Extract the [X, Y] coordinate from the center of the cell holding the provided text.  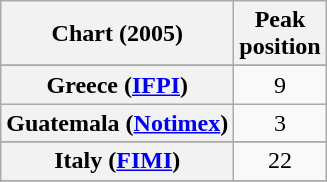
3 [280, 123]
Chart (2005) [118, 34]
9 [280, 85]
Greece (IFPI) [118, 85]
Italy (FIMI) [118, 161]
Peakposition [280, 34]
Guatemala (Notimex) [118, 123]
22 [280, 161]
